Output the (x, y) coordinate of the center of the cell containing the given text.  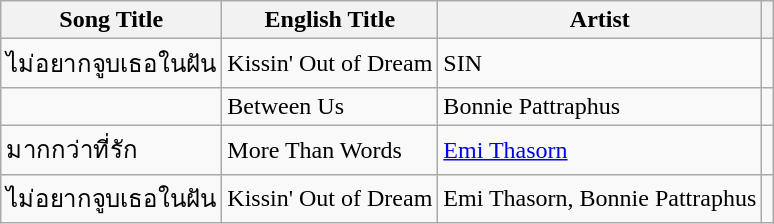
Emi Thasorn (600, 150)
มากกว่าที่รัก (112, 150)
More Than Words (330, 150)
Song Title (112, 20)
Bonnie Pattraphus (600, 106)
SIN (600, 64)
Emi Thasorn, Bonnie Pattraphus (600, 198)
English Title (330, 20)
Artist (600, 20)
Between Us (330, 106)
